Identify which cell holds the provided text, then report its [x, y] central coordinate. 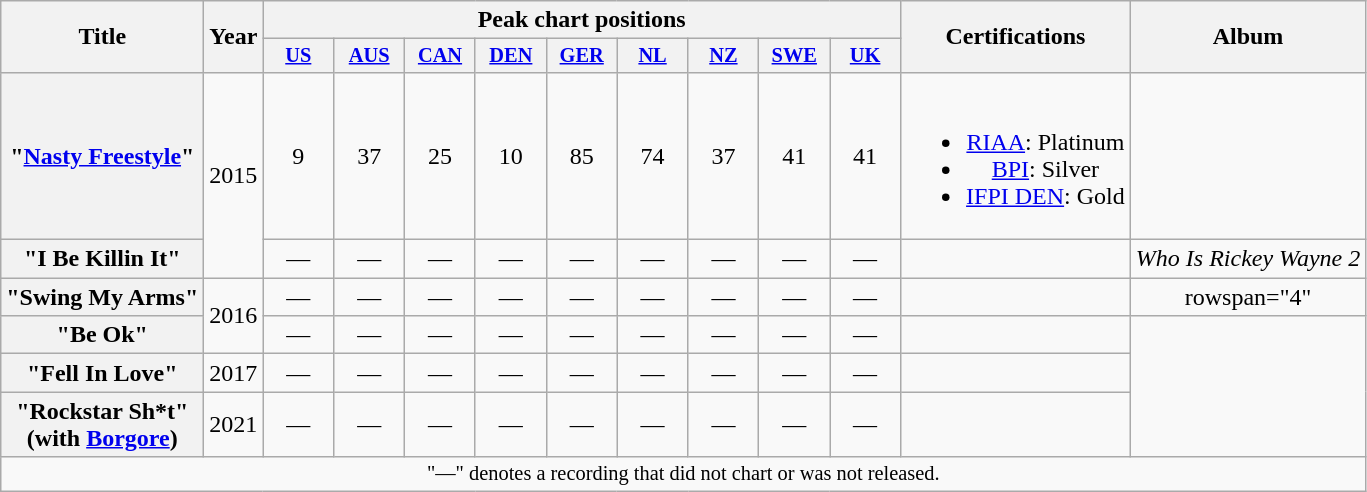
SWE [794, 56]
10 [510, 156]
AUS [370, 56]
NZ [724, 56]
"—" denotes a recording that did not chart or was not released. [684, 474]
RIAA: PlatinumBPI: SilverIFPI DEN: Gold [1016, 156]
"Be Ok" [102, 335]
DEN [510, 56]
74 [652, 156]
2015 [234, 174]
"Rockstar Sh*t" (with Borgore) [102, 424]
Album [1248, 37]
"Swing My Arms" [102, 297]
Title [102, 37]
UK [866, 56]
2021 [234, 424]
GER [582, 56]
Certifications [1016, 37]
2017 [234, 373]
rowspan="4" [1248, 297]
2016 [234, 316]
US [298, 56]
"I Be Killin It" [102, 259]
9 [298, 156]
Who Is Rickey Wayne 2 [1248, 259]
Year [234, 37]
85 [582, 156]
"Nasty Freestyle" [102, 156]
CAN [440, 56]
Peak chart positions [582, 20]
25 [440, 156]
NL [652, 56]
"Fell In Love" [102, 373]
